For the text-containing cell, return its midpoint in [X, Y] coordinate format. 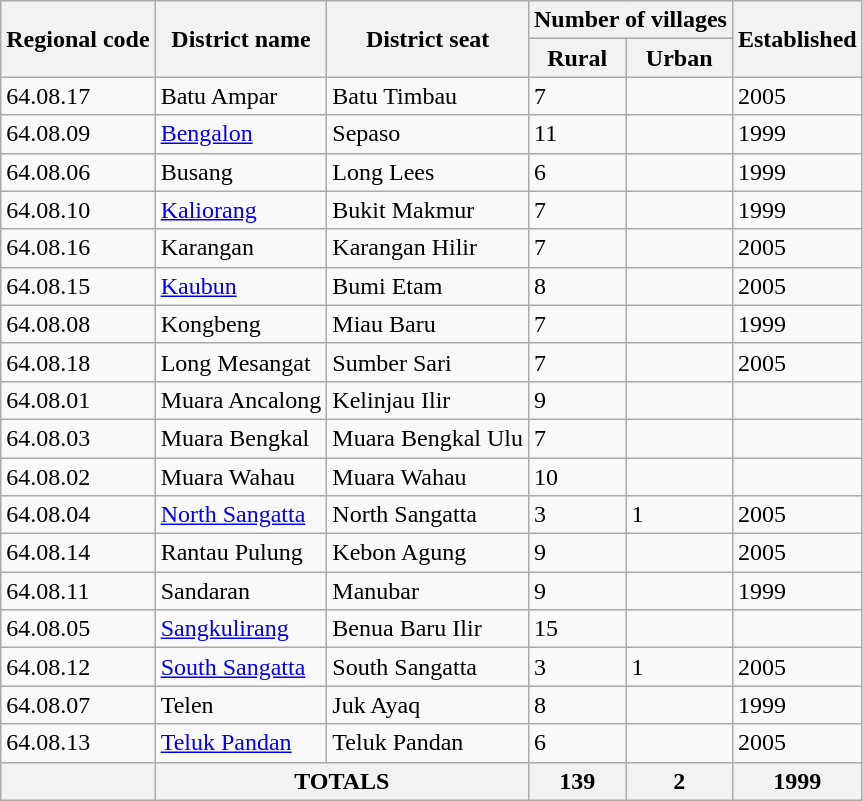
District seat [428, 39]
TOTALS [342, 781]
64.08.14 [78, 553]
64.08.03 [78, 438]
Long Lees [428, 172]
Batu Ampar [241, 96]
Long Mesangat [241, 362]
Karangan [241, 248]
15 [576, 629]
Karangan Hilir [428, 248]
64.08.07 [78, 705]
Number of villages [630, 20]
2 [680, 781]
Bumi Etam [428, 286]
64.08.16 [78, 248]
Busang [241, 172]
64.08.11 [78, 591]
Bukit Makmur [428, 210]
Urban [680, 58]
64.08.12 [78, 667]
10 [576, 477]
Muara Bengkal Ulu [428, 438]
Sepaso [428, 134]
Kaubun [241, 286]
Manubar [428, 591]
64.08.06 [78, 172]
139 [576, 781]
64.08.18 [78, 362]
Kebon Agung [428, 553]
Sumber Sari [428, 362]
Sangkulirang [241, 629]
Juk Ayaq [428, 705]
64.08.02 [78, 477]
Kaliorang [241, 210]
Muara Ancalong [241, 400]
Bengalon [241, 134]
64.08.15 [78, 286]
Batu Timbau [428, 96]
Sandaran [241, 591]
Regional code [78, 39]
64.08.17 [78, 96]
64.08.10 [78, 210]
11 [576, 134]
Rural [576, 58]
64.08.04 [78, 515]
Kelinjau Ilir [428, 400]
Miau Baru [428, 324]
Telen [241, 705]
Rantau Pulung [241, 553]
64.08.09 [78, 134]
64.08.01 [78, 400]
District name [241, 39]
64.08.08 [78, 324]
Muara Bengkal [241, 438]
Established [797, 39]
Benua Baru Ilir [428, 629]
Kongbeng [241, 324]
64.08.05 [78, 629]
64.08.13 [78, 743]
